Pinpoint the cell where the given text exists, returning its (x, y) midpoint coordinate. 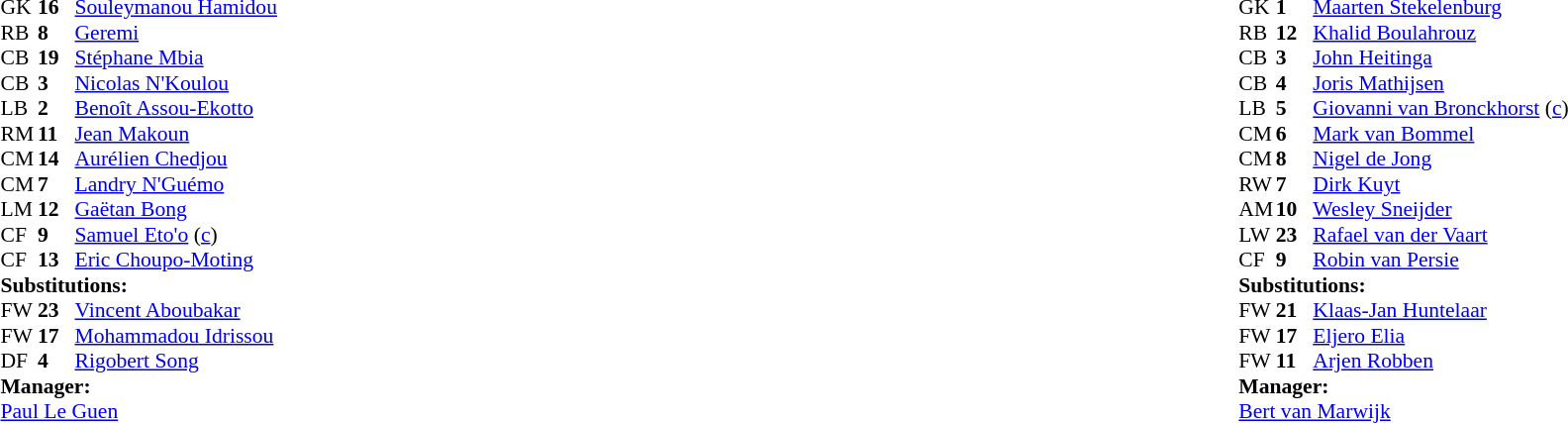
LM (19, 209)
RM (19, 134)
Mohammadou Idrissou (176, 336)
Nigel de Jong (1440, 159)
Khalid Boulahrouz (1440, 33)
13 (56, 261)
10 (1295, 209)
Mark van Bommel (1440, 134)
John Heitinga (1440, 58)
Gaëtan Bong (176, 209)
Landry N'Guémo (176, 184)
5 (1295, 108)
Aurélien Chedjou (176, 159)
RW (1257, 184)
Klaas-Jan Huntelaar (1440, 310)
19 (56, 58)
Jean Makoun (176, 134)
2 (56, 108)
Giovanni van Bronckhorst (c) (1440, 108)
Rigobert Song (176, 362)
Samuel Eto'o (c) (176, 235)
Geremi (176, 33)
Arjen Robben (1440, 362)
Robin van Persie (1440, 261)
Stéphane Mbia (176, 58)
Vincent Aboubakar (176, 310)
21 (1295, 310)
Benoît Assou-Ekotto (176, 108)
DF (19, 362)
14 (56, 159)
Eljero Elia (1440, 336)
Rafael van der Vaart (1440, 235)
Dirk Kuyt (1440, 184)
6 (1295, 134)
Wesley Sneijder (1440, 209)
AM (1257, 209)
LW (1257, 235)
Nicolas N'Koulou (176, 83)
Joris Mathijsen (1440, 83)
Eric Choupo-Moting (176, 261)
